Search for the cell housing the specified text and yield its [X, Y] center coordinate. 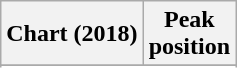
Chart (2018) [72, 34]
Peakposition [189, 34]
